Locate the cell with the specified text and output its (x, y) center coordinate. 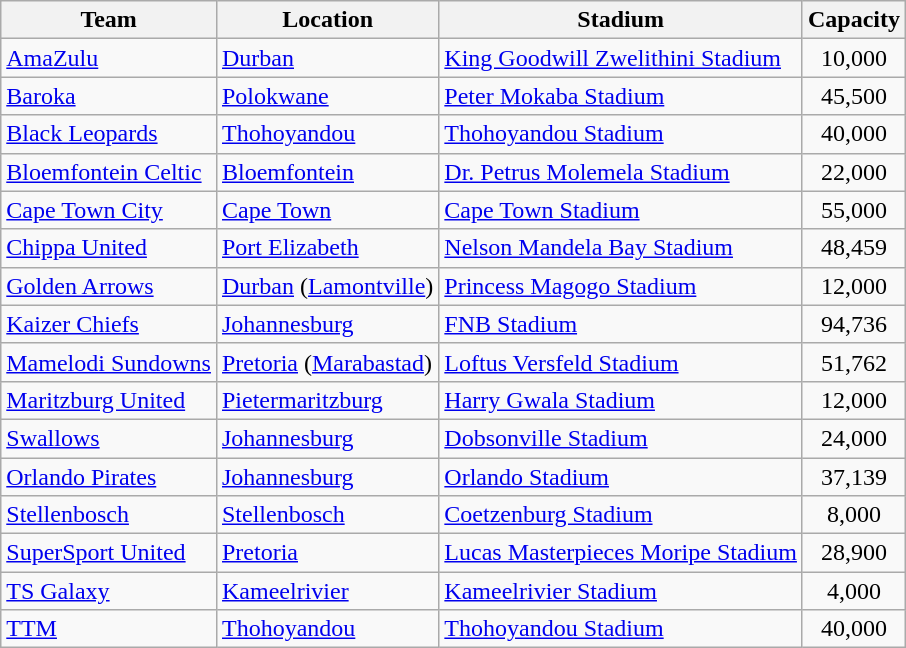
TTM (109, 629)
Peter Mokaba Stadium (621, 96)
Kameelrivier Stadium (621, 591)
Location (327, 20)
22,000 (854, 172)
Cape Town Stadium (621, 210)
Kameelrivier (327, 591)
AmaZulu (109, 58)
Cape Town City (109, 210)
Black Leopards (109, 134)
Loftus Versfeld Stadium (621, 362)
Pietermaritzburg (327, 400)
SuperSport United (109, 553)
Kaizer Chiefs (109, 324)
TS Galaxy (109, 591)
55,000 (854, 210)
Durban (Lamontville) (327, 286)
Polokwane (327, 96)
Bloemfontein (327, 172)
Port Elizabeth (327, 248)
45,500 (854, 96)
4,000 (854, 591)
Coetzenburg Stadium (621, 515)
Dr. Petrus Molemela Stadium (621, 172)
Orlando Stadium (621, 477)
Cape Town (327, 210)
Chippa United (109, 248)
Team (109, 20)
Mamelodi Sundowns (109, 362)
Swallows (109, 438)
10,000 (854, 58)
Baroka (109, 96)
King Goodwill Zwelithini Stadium (621, 58)
24,000 (854, 438)
51,762 (854, 362)
Golden Arrows (109, 286)
28,900 (854, 553)
Maritzburg United (109, 400)
37,139 (854, 477)
Durban (327, 58)
8,000 (854, 515)
Stadium (621, 20)
Pretoria (Marabastad) (327, 362)
Harry Gwala Stadium (621, 400)
FNB Stadium (621, 324)
Capacity (854, 20)
Bloemfontein Celtic (109, 172)
Orlando Pirates (109, 477)
Lucas Masterpieces Moripe Stadium (621, 553)
48,459 (854, 248)
94,736 (854, 324)
Dobsonville Stadium (621, 438)
Pretoria (327, 553)
Princess Magogo Stadium (621, 286)
Nelson Mandela Bay Stadium (621, 248)
